Identify which cell holds the provided text, then report its (X, Y) central coordinate. 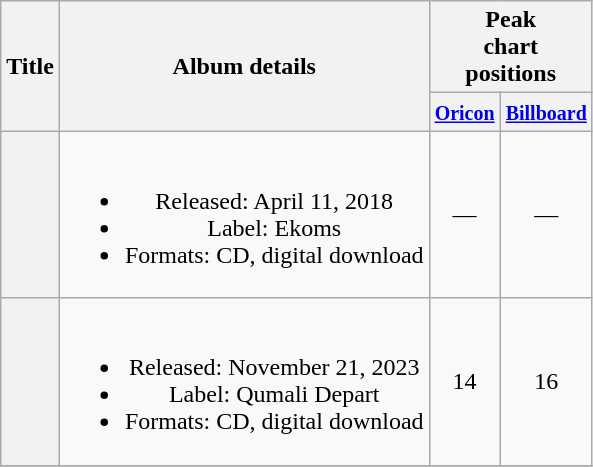
16 (546, 382)
Released: November 21, 2023Label: Qumali DepartFormats: CD, digital download (244, 382)
Released: April 11, 2018Label: EkomsFormats: CD, digital download (244, 214)
14 (464, 382)
Oricon (464, 112)
Album details (244, 66)
Peak chart positions (510, 47)
Billboard (546, 112)
Title (30, 66)
